For the text-containing cell, return its midpoint in (X, Y) coordinate format. 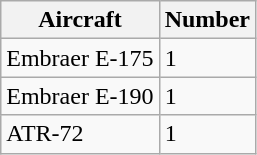
Aircraft (80, 20)
ATR-72 (80, 134)
Number (207, 20)
Embraer E-175 (80, 58)
Embraer E-190 (80, 96)
